Identify which cell holds the provided text, then report its [x, y] central coordinate. 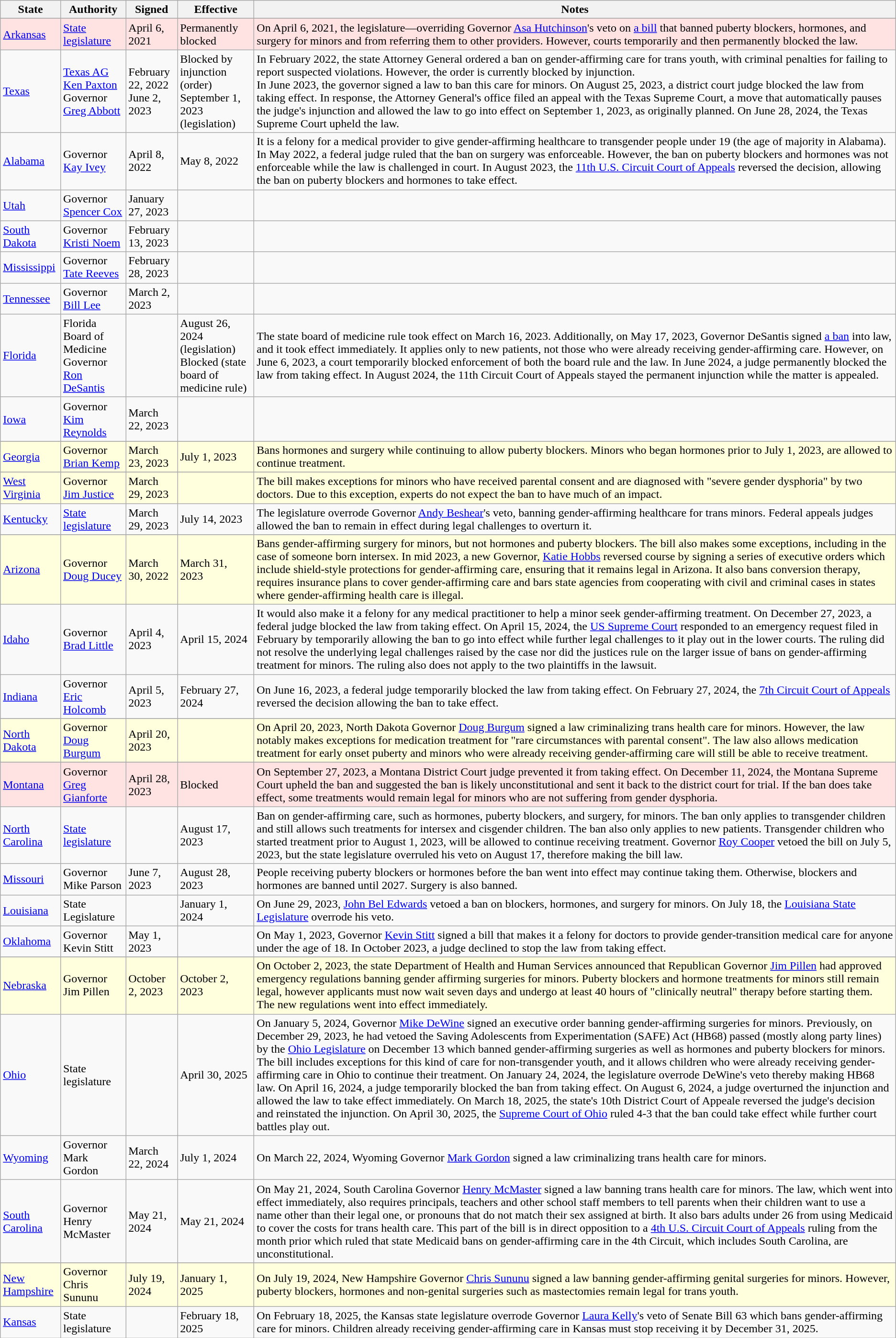
Arkansas [31, 34]
North Carolina [31, 835]
Blocked [216, 785]
July 14, 2023 [216, 519]
July 19, 2024 [152, 1284]
West Virginia [31, 487]
Oklahoma [31, 941]
Wyoming [31, 1158]
Governor Jim Justice [93, 487]
Governor Kay Ivey [93, 161]
January 27, 2023 [152, 205]
February 18, 2025 [216, 1322]
April 20, 2023 [152, 741]
Signed [152, 10]
Texas [31, 91]
Governor Tate Reeves [93, 267]
Governor Kevin Stitt [93, 941]
Tennessee [31, 299]
March 23, 2023 [152, 457]
On March 22, 2024, Wyoming Governor Mark Gordon signed a law criminalizing trans health care for minors. [575, 1158]
Governor Bill Lee [93, 299]
March 30, 2022 [152, 570]
June 7, 2023 [152, 879]
Governor Chris Sununu [93, 1284]
Mississippi [31, 267]
Governor Brad Little [93, 640]
January 1, 2025 [216, 1284]
Montana [31, 785]
April 8, 2022 [152, 161]
April 28, 2023 [152, 785]
March 31, 2023 [216, 570]
North Dakota [31, 741]
April 6, 2021 [152, 34]
Idaho [31, 640]
Indiana [31, 697]
Authority [93, 10]
Ohio [31, 1075]
Alabama [31, 161]
Missouri [31, 879]
May 1, 2023 [152, 941]
Utah [31, 205]
Arizona [31, 570]
August 28, 2023 [216, 879]
Florida Board of MedicineGovernor Ron DeSantis [93, 355]
Permanently blocked [216, 34]
April 15, 2024 [216, 640]
January 1, 2024 [216, 911]
Governor Jim Pillen [93, 985]
Governor Greg Gianforte [93, 785]
Kansas [31, 1322]
February 27, 2024 [216, 697]
Notes [575, 10]
New Hampshire [31, 1284]
Governor Henry McMaster [93, 1221]
South Carolina [31, 1221]
Governor Doug Ducey [93, 570]
Blocked by injunction (order)September 1, 2023 (legislation) [216, 91]
August 17, 2023 [216, 835]
February 22, 2022June 2, 2023 [152, 91]
State Legislature [93, 911]
Governor Kim Reynolds [93, 419]
Louisiana [31, 911]
February 28, 2023 [152, 267]
July 1, 2023 [216, 457]
Governor Mark Gordon [93, 1158]
March 22, 2023 [152, 419]
Nebraska [31, 985]
Texas AG Ken PaxtonGovernor Greg Abbott [93, 91]
Governor Kristi Noem [93, 236]
April 30, 2025 [216, 1075]
Kentucky [31, 519]
Governor Spencer Cox [93, 205]
South Dakota [31, 236]
Governor Eric Holcomb [93, 697]
Florida [31, 355]
Effective [216, 10]
Georgia [31, 457]
State [31, 10]
April 5, 2023 [152, 697]
July 1, 2024 [216, 1158]
March 2, 2023 [152, 299]
Governor Brian Kemp [93, 457]
February 13, 2023 [152, 236]
March 22, 2024 [152, 1158]
August 26, 2024 (legislation)Blocked (state board of medicine rule) [216, 355]
Governor Mike Parson [93, 879]
May 8, 2022 [216, 161]
Iowa [31, 419]
April 4, 2023 [152, 640]
Governor Doug Burgum [93, 741]
